Locate the cell with the specified text and output its (x, y) center coordinate. 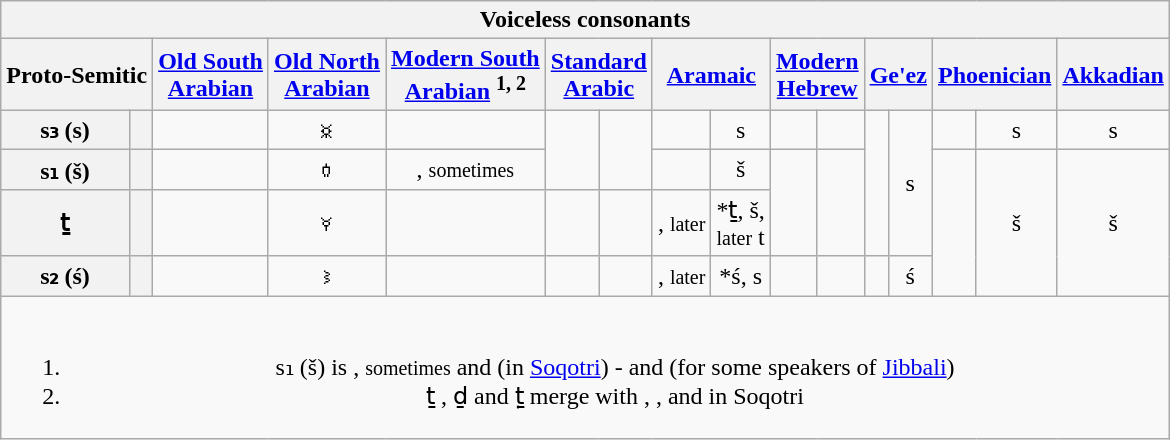
ModernHebrew (817, 75)
Phoenician (994, 75)
s₁ (š) (65, 170)
Modern SouthArabian 1, 2 (466, 75)
Voiceless consonants (586, 20)
Old SouthArabian (211, 75)
s₂ (ś) (65, 276)
StandardArabic (598, 75)
Ge'ez (898, 75)
*ṯ, š,later t (740, 222)
𐪏 (326, 130)
Akkadian (1113, 75)
ṯ (65, 222)
*ś, s (740, 276)
s₁ (š) is , sometimes and (in Soqotri) - and (for some speakers of Jibbali)ṯ , ḏ and ṯ̣ merge with , , and in Soqotri (586, 368)
𐪛 (326, 222)
Proto-Semitic (77, 75)
Old NorthArabian (326, 75)
ś (910, 276)
Aramaic (711, 75)
, sometimes (466, 170)
𐪊 (326, 170)
𐪆 (326, 276)
s₃ (s) (65, 130)
